Output the [x, y] coordinate of the center of the cell containing the given text.  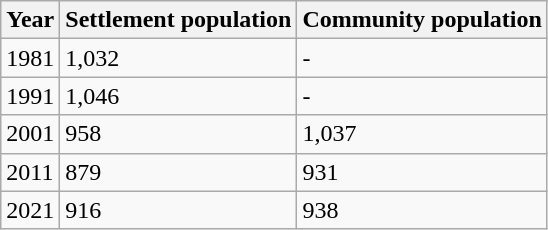
1991 [30, 96]
1,037 [422, 134]
Settlement population [178, 20]
1,046 [178, 96]
2011 [30, 172]
2001 [30, 134]
916 [178, 210]
879 [178, 172]
938 [422, 210]
931 [422, 172]
Year [30, 20]
2021 [30, 210]
1981 [30, 58]
958 [178, 134]
Community population [422, 20]
1,032 [178, 58]
